Extract the [X, Y] coordinate from the center of the cell holding the provided text.  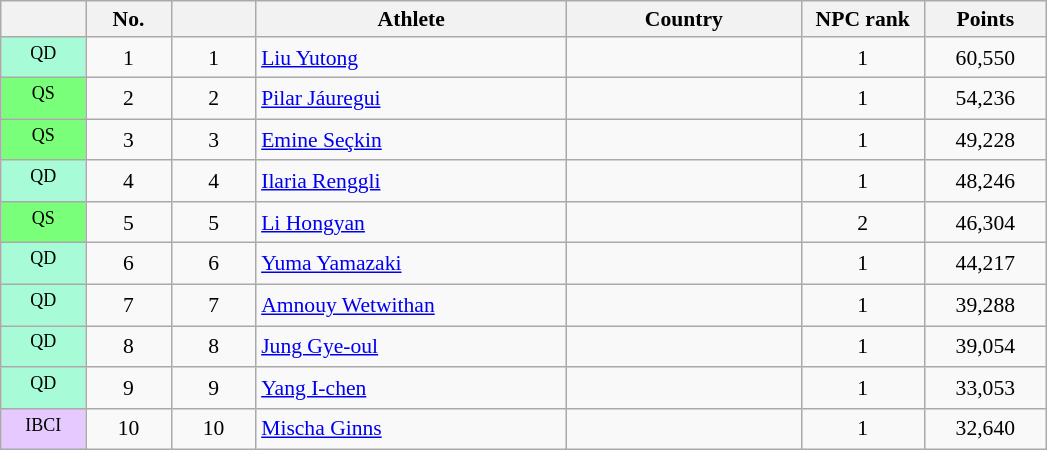
Amnouy Wetwithan [411, 306]
32,640 [986, 430]
Mischa Ginns [411, 430]
Country [684, 19]
NPC rank [862, 19]
Liu Yutong [411, 58]
Li Hongyan [411, 222]
Athlete [411, 19]
49,228 [986, 140]
54,236 [986, 98]
33,053 [986, 388]
Points [986, 19]
Pilar Jáuregui [411, 98]
No. [128, 19]
44,217 [986, 264]
Jung Gye-oul [411, 346]
IBCI [44, 430]
46,304 [986, 222]
Ilaria Renggli [411, 182]
39,054 [986, 346]
Yang I-chen [411, 388]
60,550 [986, 58]
39,288 [986, 306]
Emine Seçkin [411, 140]
48,246 [986, 182]
Yuma Yamazaki [411, 264]
